From the cell containing the given text, extract its center point as [x, y] coordinate. 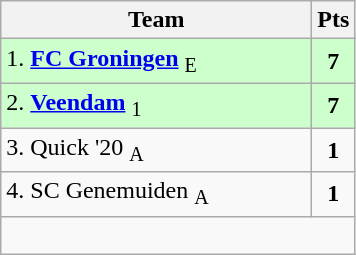
Team [156, 20]
2. Veendam 1 [156, 105]
3. Quick '20 A [156, 150]
1. FC Groningen E [156, 61]
4. SC Genemuiden A [156, 194]
Pts [334, 20]
